From the cell containing the given text, extract its center point as (x, y) coordinate. 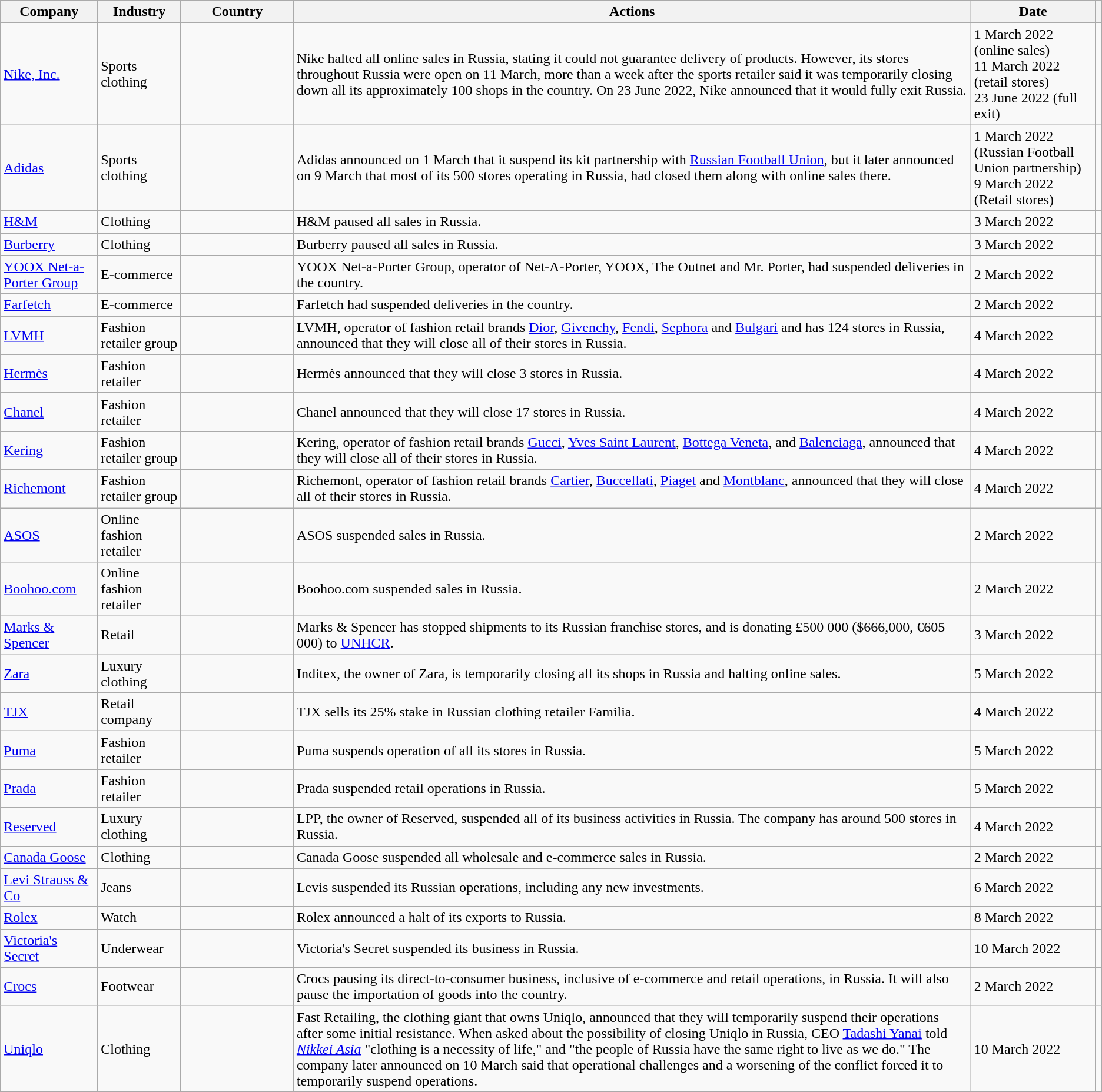
Underwear (140, 948)
Actions (632, 12)
Prada (49, 789)
Canada Goose (49, 857)
Retail company (140, 712)
Hermès announced that they will close 3 stores in Russia. (632, 373)
Richemont, operator of fashion retail brands Cartier, Buccellati, Piaget and Montblanc, announced that they will close all of their stores in Russia. (632, 489)
Farfetch (49, 305)
Country (237, 12)
Rolex announced a halt of its exports to Russia. (632, 918)
Farfetch had suspended deliveries in the country. (632, 305)
8 March 2022 (1033, 918)
6 March 2022 (1033, 888)
H&M (49, 222)
Levi Strauss & Co (49, 888)
Prada suspended retail operations in Russia. (632, 789)
Marks & Spencer has stopped shipments to its Russian franchise stores, and is donating £500 000 ($666,000, €605 000) to UNHCR. (632, 636)
Burberry (49, 244)
H&M paused all sales in Russia. (632, 222)
Crocs (49, 987)
Victoria's Secret (49, 948)
Reserved (49, 827)
Retail (140, 636)
LPP, the owner of Reserved, suspended all of its business activities in Russia. The company has around 500 stores in Russia. (632, 827)
Hermès (49, 373)
LVMH (49, 336)
Adidas (49, 168)
Chanel (49, 412)
YOOX Net-a-Porter Group, operator of Net-A-Porter, YOOX, The Outnet and Mr. Porter, had suspended deliveries in the country. (632, 274)
Zara (49, 673)
Footwear (140, 987)
1 March 2022 (online sales) 11 March 2022 (retail stores) 23 June 2022 (full exit) (1033, 74)
TJX sells its 25% stake in Russian clothing retailer Familia. (632, 712)
Marks & Spencer (49, 636)
ASOS suspended sales in Russia. (632, 535)
ASOS (49, 535)
Industry (140, 12)
Nike, Inc. (49, 74)
Watch (140, 918)
Puma (49, 750)
Chanel announced that they will close 17 stores in Russia. (632, 412)
Puma suspends operation of all its stores in Russia. (632, 750)
1 March 2022 (Russian Football Union partnership) 9 March 2022 (Retail stores) (1033, 168)
Jeans (140, 888)
Levis suspended its Russian operations, including any new investments. (632, 888)
Boohoo.com (49, 589)
Inditex, the owner of Zara, is temporarily closing all its shops in Russia and halting online sales. (632, 673)
Kering (49, 450)
Company (49, 12)
Rolex (49, 918)
YOOX Net-a-Porter Group (49, 274)
Date (1033, 12)
Uniqlo (49, 1048)
Richemont (49, 489)
Canada Goose suspended all wholesale and e-commerce sales in Russia. (632, 857)
Boohoo.com suspended sales in Russia. (632, 589)
TJX (49, 712)
Burberry paused all sales in Russia. (632, 244)
Victoria's Secret suspended its business in Russia. (632, 948)
